Scan for the cell matching the given text and deliver its [x, y] coordinate at center. 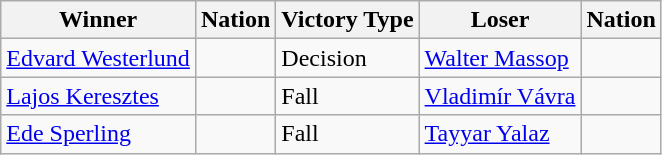
Winner [98, 20]
Loser [500, 20]
Vladimír Vávra [500, 96]
Decision [348, 58]
Walter Massop [500, 58]
Victory Type [348, 20]
Lajos Keresztes [98, 96]
Edvard Westerlund [98, 58]
Tayyar Yalaz [500, 134]
Ede Sperling [98, 134]
